Locate the cell with the specified text and output its [X, Y] center coordinate. 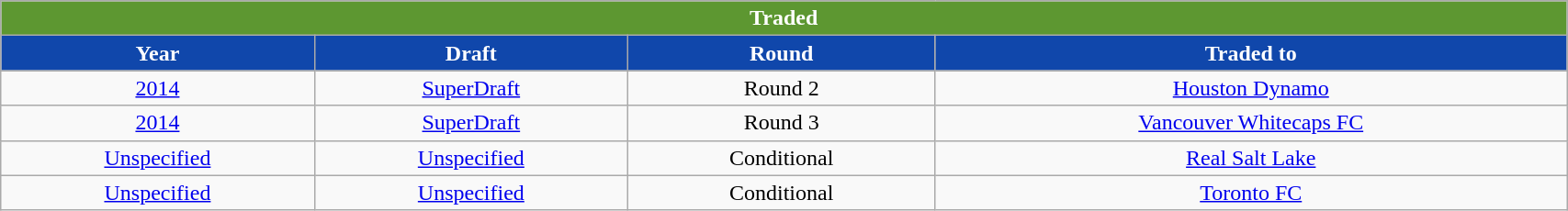
Toronto FC [1251, 193]
Round [782, 53]
Year [158, 53]
Real Salt Lake [1251, 158]
Traded to [1251, 53]
Houston Dynamo [1251, 88]
Vancouver Whitecaps FC [1251, 123]
Round 2 [782, 88]
Round 3 [782, 123]
Draft [470, 53]
Traded [784, 18]
